Determine the (x, y) coordinate at the center of the cell enclosing the given text.  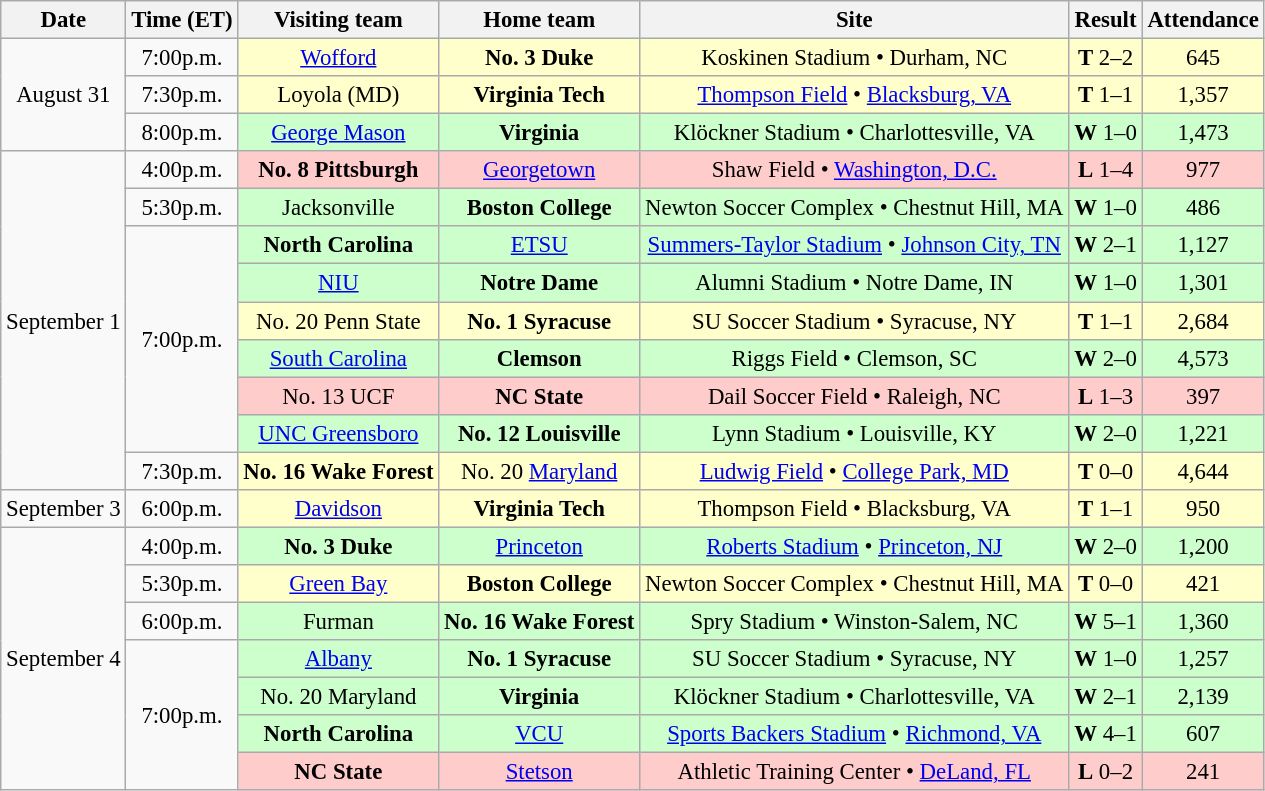
2,139 (1203, 697)
1,200 (1203, 546)
September 4 (64, 658)
September 3 (64, 509)
397 (1203, 396)
4,573 (1203, 358)
Spry Stadium • Winston-Salem, NC (854, 621)
241 (1203, 772)
Davidson (338, 509)
Stetson (540, 772)
Wofford (338, 58)
Lynn Stadium • Louisville, KY (854, 433)
Koskinen Stadium • Durham, NC (854, 58)
1,301 (1203, 283)
No. 12 Louisville (540, 433)
VCU (540, 734)
September 1 (64, 320)
2,684 (1203, 321)
Athletic Training Center • DeLand, FL (854, 772)
Home team (540, 20)
L 0–2 (1106, 772)
950 (1203, 509)
1,221 (1203, 433)
Riggs Field • Clemson, SC (854, 358)
Georgetown (540, 170)
Ludwig Field • College Park, MD (854, 471)
L 1–4 (1106, 170)
Green Bay (338, 584)
George Mason (338, 133)
645 (1203, 58)
NIU (338, 283)
No. 13 UCF (338, 396)
Sports Backers Stadium • Richmond, VA (854, 734)
1,360 (1203, 621)
1,357 (1203, 95)
Attendance (1203, 20)
August 31 (64, 96)
Princeton (540, 546)
8:00p.m. (182, 133)
607 (1203, 734)
Site (854, 20)
Alumni Stadium • Notre Dame, IN (854, 283)
Summers-Taylor Stadium • Johnson City, TN (854, 245)
977 (1203, 170)
South Carolina (338, 358)
Clemson (540, 358)
Roberts Stadium • Princeton, NJ (854, 546)
486 (1203, 208)
No. 20 Penn State (338, 321)
Notre Dame (540, 283)
4,644 (1203, 471)
Loyola (MD) (338, 95)
W 4–1 (1106, 734)
421 (1203, 584)
W 5–1 (1106, 621)
1,473 (1203, 133)
Furman (338, 621)
Shaw Field • Washington, D.C. (854, 170)
T 2–2 (1106, 58)
Result (1106, 20)
L 1–3 (1106, 396)
Date (64, 20)
1,127 (1203, 245)
ETSU (540, 245)
Jacksonville (338, 208)
Albany (338, 659)
Time (ET) (182, 20)
UNC Greensboro (338, 433)
1,257 (1203, 659)
Dail Soccer Field • Raleigh, NC (854, 396)
No. 8 Pittsburgh (338, 170)
Visiting team (338, 20)
